Output the (X, Y) coordinate of the center of the cell containing the given text.  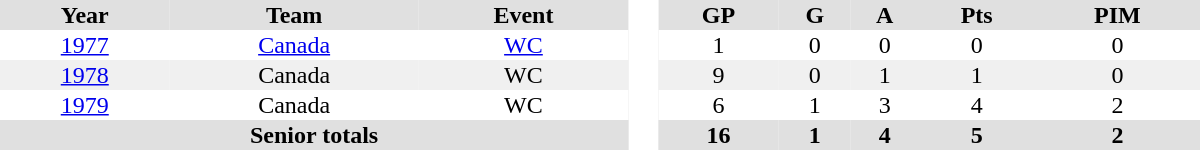
A (885, 15)
Year (85, 15)
G (815, 15)
16 (718, 135)
Event (524, 15)
6 (718, 105)
1977 (85, 45)
3 (885, 105)
PIM (1118, 15)
Senior totals (314, 135)
1979 (85, 105)
GP (718, 15)
1978 (85, 75)
Pts (976, 15)
5 (976, 135)
9 (718, 75)
Team (294, 15)
